Pinpoint the cell where the given text exists, returning its [X, Y] midpoint coordinate. 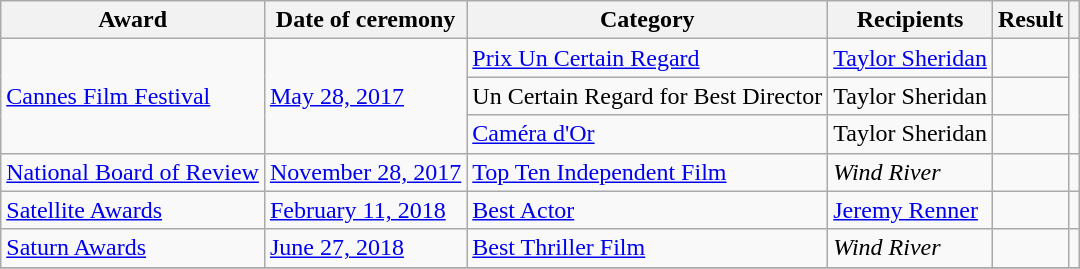
June 27, 2018 [365, 248]
February 11, 2018 [365, 210]
National Board of Review [133, 172]
Best Thriller Film [648, 248]
Satellite Awards [133, 210]
Jeremy Renner [910, 210]
November 28, 2017 [365, 172]
Category [648, 20]
Top Ten Independent Film [648, 172]
May 28, 2017 [365, 96]
Recipients [910, 20]
Cannes Film Festival [133, 96]
Result [1030, 20]
Un Certain Regard for Best Director [648, 96]
Date of ceremony [365, 20]
Award [133, 20]
Caméra d'Or [648, 134]
Saturn Awards [133, 248]
Best Actor [648, 210]
Prix Un Certain Regard [648, 58]
